Locate the cell with the specified text and output its [x, y] center coordinate. 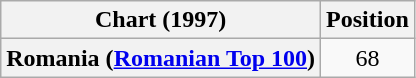
Romania (Romanian Top 100) [161, 58]
Chart (1997) [161, 20]
Position [368, 20]
68 [368, 58]
